For the text-containing cell, return its midpoint in [X, Y] coordinate format. 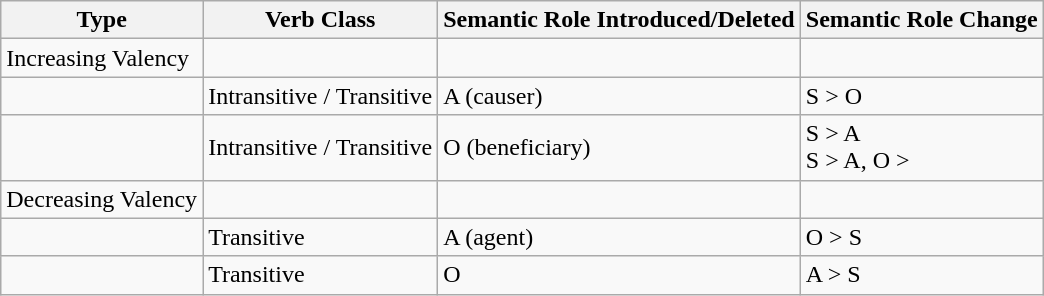
Type [102, 20]
Verb Class [320, 20]
O > S [922, 237]
Increasing Valency [102, 58]
O (beneficiary) [620, 148]
A > S [922, 275]
O [620, 275]
Semantic Role Change [922, 20]
S > O [922, 96]
S > AS > A, O > [922, 148]
Decreasing Valency [102, 199]
A (causer) [620, 96]
Semantic Role Introduced/Deleted [620, 20]
A (agent) [620, 237]
